Determine the (X, Y) coordinate at the center of the cell enclosing the given text.  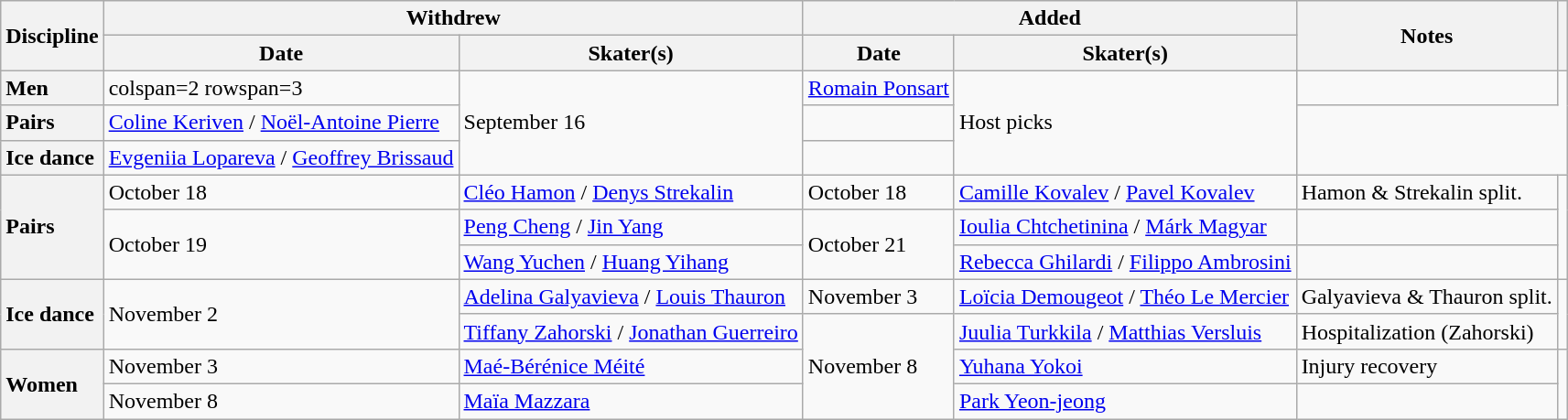
Discipline (52, 36)
Peng Cheng / Jin Yang (631, 227)
Juulia Turkkila / Matthias Versluis (1125, 331)
Women (52, 383)
Maé-Bérénice Méité (631, 366)
Yuhana Yokoi (1125, 366)
Maïa Mazzara (631, 401)
Tiffany Zahorski / Jonathan Guerreiro (631, 331)
Wang Yuchen / Huang Yihang (631, 262)
September 16 (631, 123)
colspan=2 rowspan=3 (281, 88)
November 2 (281, 314)
Hamon & Strekalin split. (1426, 192)
Injury recovery (1426, 366)
Host picks (1125, 123)
Notes (1426, 36)
Ioulia Chtchetinina / Márk Magyar (1125, 227)
October 19 (281, 244)
Adelina Galyavieva / Louis Thauron (631, 296)
Park Yeon-jeong (1125, 401)
October 21 (879, 244)
Romain Ponsart (879, 88)
Withdrew (453, 18)
Loïcia Demougeot / Théo Le Mercier (1125, 296)
Rebecca Ghilardi / Filippo Ambrosini (1125, 262)
Galyavieva & Thauron split. (1426, 296)
Men (52, 88)
Added (1049, 18)
Cléo Hamon / Denys Strekalin (631, 192)
Hospitalization (Zahorski) (1426, 331)
Evgeniia Lopareva / Geoffrey Brissaud (281, 157)
Coline Keriven / Noël-Antoine Pierre (281, 123)
Camille Kovalev / Pavel Kovalev (1125, 192)
